Return the (x, y) coordinate for the center point of the cell that contains the specified text.  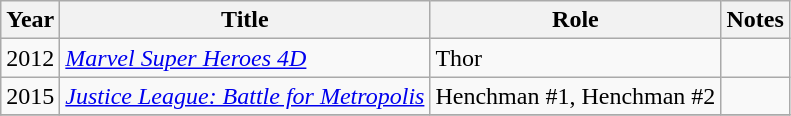
Thor (576, 58)
Notes (755, 20)
Role (576, 20)
Year (30, 20)
2015 (30, 96)
Marvel Super Heroes 4D (245, 58)
Henchman #1, Henchman #2 (576, 96)
Title (245, 20)
2012 (30, 58)
Justice League: Battle for Metropolis (245, 96)
